Return (X, Y) of the center of cell containing provided text 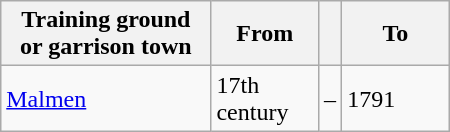
1791 (396, 98)
Training groundor garrison town (106, 34)
– (330, 98)
To (396, 34)
17th century (265, 98)
From (265, 34)
Malmen (106, 98)
